Extract the (X, Y) coordinate from the center of the cell holding the provided text.  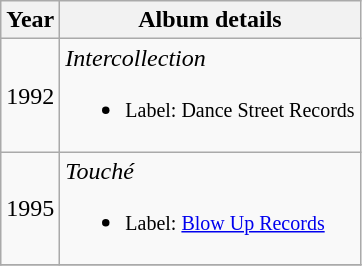
1992 (30, 96)
1995 (30, 208)
Year (30, 20)
IntercollectionLabel: Dance Street Records (210, 96)
TouchéLabel: Blow Up Records (210, 208)
Album details (210, 20)
